Identify which cell holds the provided text, then report its [x, y] central coordinate. 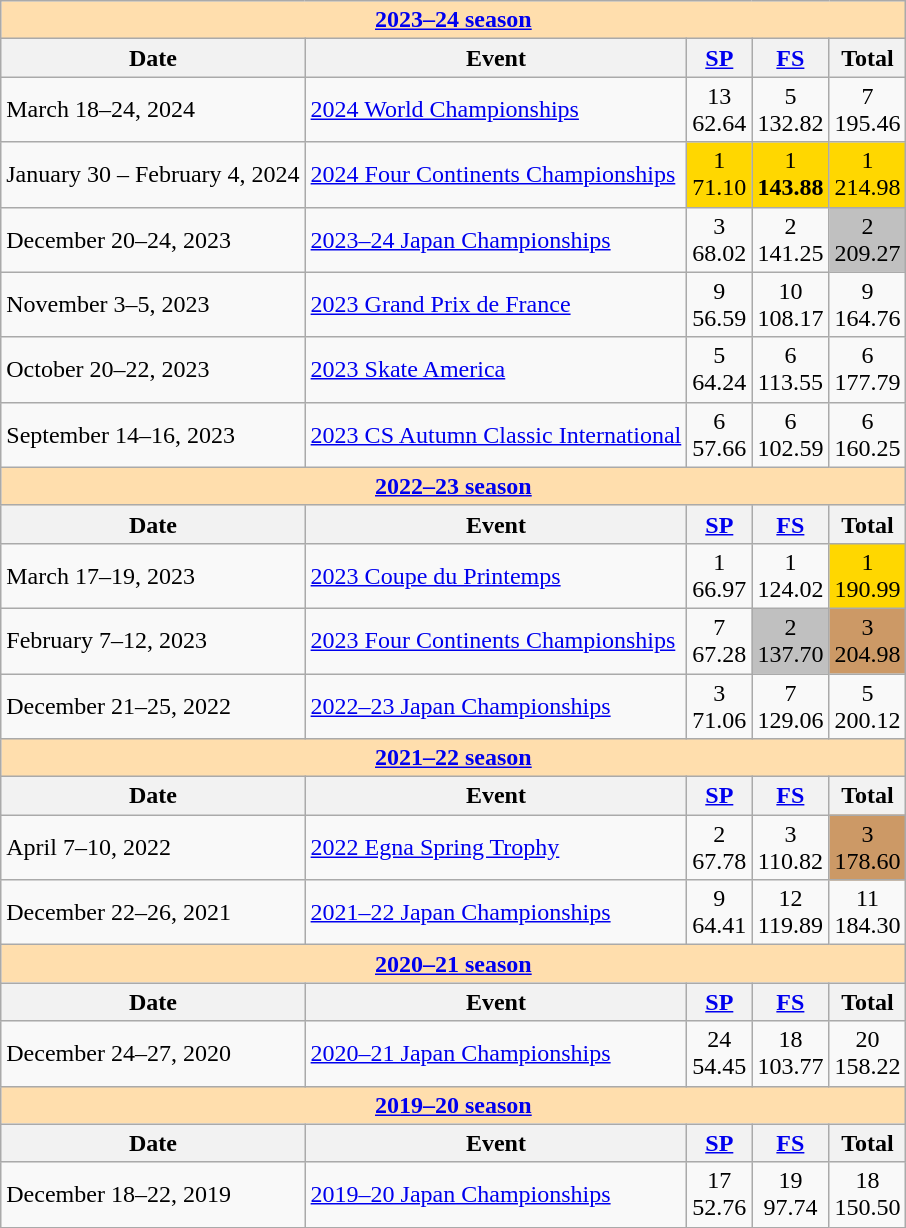
7 129.06 [790, 706]
September 14–16, 2023 [153, 434]
17 52.76 [720, 1194]
2023 Skate America [496, 370]
2024 Four Continents Championships [496, 174]
April 7–10, 2022 [153, 848]
7 195.46 [868, 110]
13 62.64 [720, 110]
6 177.79 [868, 370]
2023–24 Japan Championships [496, 240]
2024 World Championships [496, 110]
18 150.50 [868, 1194]
1 66.97 [720, 576]
3 178.60 [868, 848]
December 22–26, 2021 [153, 912]
5 64.24 [720, 370]
2 141.25 [790, 240]
3 110.82 [790, 848]
December 21–25, 2022 [153, 706]
9 64.41 [720, 912]
2 67.78 [720, 848]
1 71.10 [720, 174]
March 17–19, 2023 [153, 576]
December 20–24, 2023 [153, 240]
6 113.55 [790, 370]
2 137.70 [790, 640]
20 158.22 [868, 1054]
2023 Coupe du Printemps [496, 576]
1 124.02 [790, 576]
1 143.88 [790, 174]
2021–22 Japan Championships [496, 912]
November 3–5, 2023 [153, 304]
5 200.12 [868, 706]
18 103.77 [790, 1054]
March 18–24, 2024 [153, 110]
19 97.74 [790, 1194]
2020–21 season [454, 964]
3 204.98 [868, 640]
2022–23 Japan Championships [496, 706]
3 68.02 [720, 240]
6 57.66 [720, 434]
2023–24 season [454, 20]
January 30 – February 4, 2024 [153, 174]
2023 Four Continents Championships [496, 640]
12 119.89 [790, 912]
2019–20 Japan Championships [496, 1194]
2022–23 season [454, 486]
9 56.59 [720, 304]
2023 Grand Prix de France [496, 304]
24 54.45 [720, 1054]
February 7–12, 2023 [153, 640]
December 18–22, 2019 [153, 1194]
11 184.30 [868, 912]
6 102.59 [790, 434]
9 164.76 [868, 304]
7 67.28 [720, 640]
2021–22 season [454, 758]
2023 CS Autumn Classic International [496, 434]
5 132.82 [790, 110]
December 24–27, 2020 [153, 1054]
1 214.98 [868, 174]
2019–20 season [454, 1105]
2 209.27 [868, 240]
10 108.17 [790, 304]
October 20–22, 2023 [153, 370]
1 190.99 [868, 576]
2022 Egna Spring Trophy [496, 848]
2020–21 Japan Championships [496, 1054]
3 71.06 [720, 706]
6 160.25 [868, 434]
